Find where the given text appears and provide that cell's center as [x, y] coordinate. 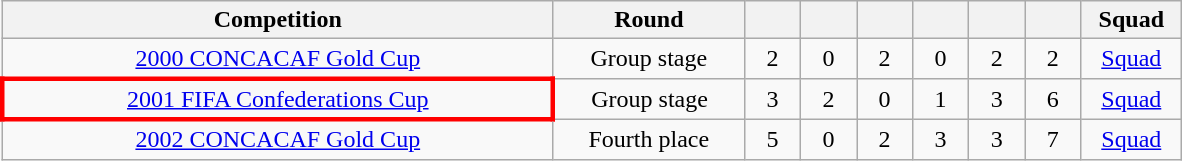
1 [941, 98]
2000 CONCACAF Gold Cup [278, 59]
2001 FIFA Confederations Cup [278, 98]
5 [772, 139]
Fourth place [648, 139]
7 [1053, 139]
6 [1053, 98]
Round [648, 20]
Competition [278, 20]
2002 CONCACAF Gold Cup [278, 139]
